Find where the given text appears and provide that cell's center as (x, y) coordinate. 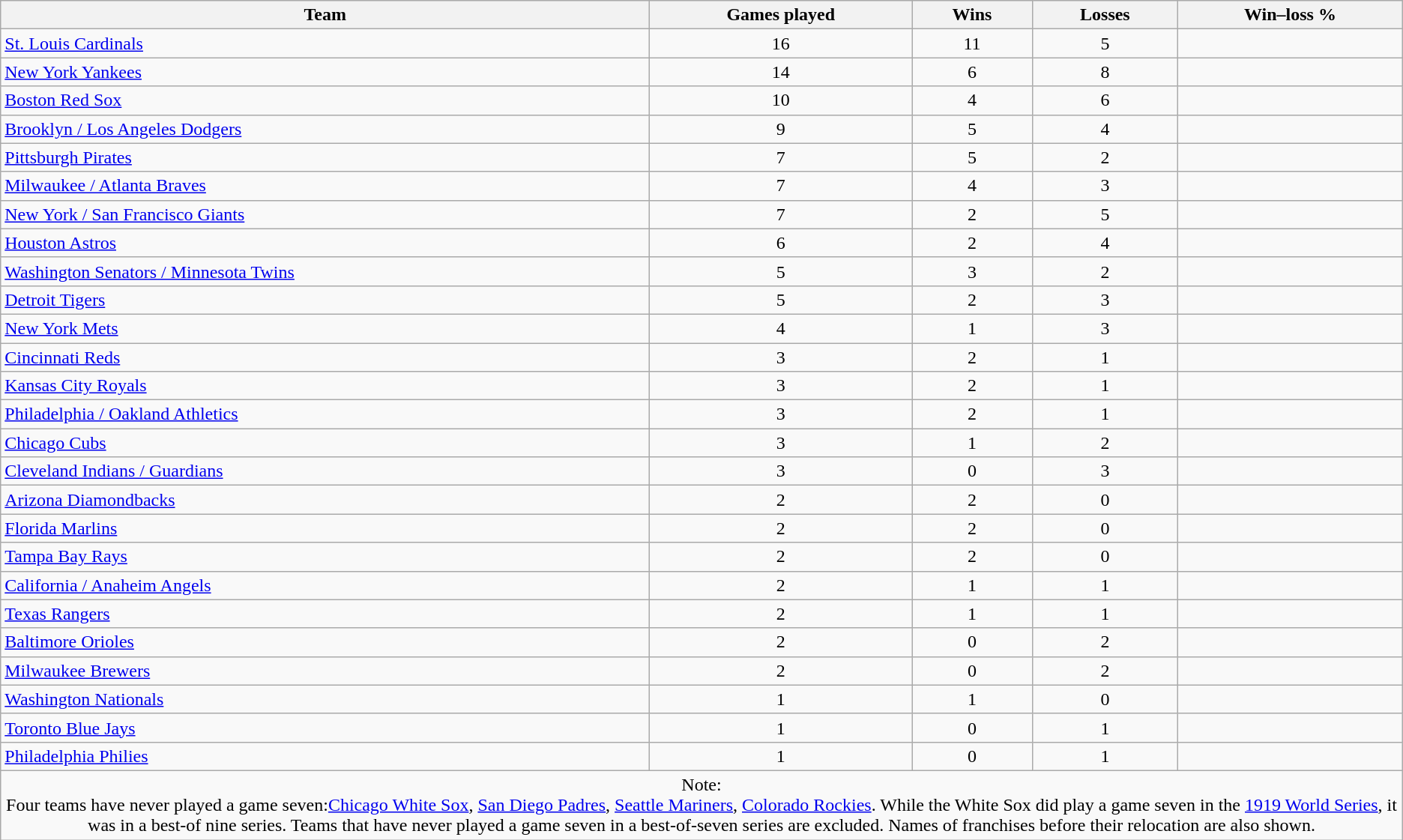
Philadelphia / Oakland Athletics (325, 414)
Arizona Diamondbacks (325, 500)
Brooklyn / Los Angeles Dodgers (325, 129)
New York Yankees (325, 72)
Pittsburgh Pirates (325, 157)
16 (781, 43)
Cleveland Indians / Guardians (325, 471)
Win–loss % (1291, 15)
14 (781, 72)
Cincinnati Reds (325, 357)
Chicago Cubs (325, 443)
Losses (1105, 15)
St. Louis Cardinals (325, 43)
8 (1105, 72)
Milwaukee / Atlanta Braves (325, 186)
New York Mets (325, 328)
Houston Astros (325, 243)
New York / San Francisco Giants (325, 214)
11 (972, 43)
Tampa Bay Rays (325, 557)
9 (781, 129)
Boston Red Sox (325, 100)
Milwaukee Brewers (325, 671)
Philadelphia Philies (325, 756)
Washington Senators / Minnesota Twins (325, 271)
Baltimore Orioles (325, 642)
Washington Nationals (325, 699)
California / Anaheim Angels (325, 585)
Detroit Tigers (325, 300)
Toronto Blue Jays (325, 728)
Wins (972, 15)
Texas Rangers (325, 614)
Team (325, 15)
Games played (781, 15)
Kansas City Royals (325, 386)
10 (781, 100)
Florida Marlins (325, 528)
